Locate the cell with the specified text and output its [X, Y] center coordinate. 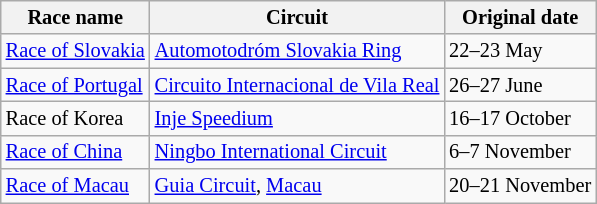
Circuito Internacional de Vila Real [298, 85]
Race of China [76, 152]
Race of Korea [76, 118]
20–21 November [520, 186]
Guia Circuit, Macau [298, 186]
26–27 June [520, 85]
Original date [520, 17]
6–7 November [520, 152]
22–23 May [520, 51]
Race of Portugal [76, 85]
Ningbo International Circuit [298, 152]
Inje Speedium [298, 118]
Race name [76, 17]
16–17 October [520, 118]
Automotodróm Slovakia Ring [298, 51]
Circuit [298, 17]
Race of Slovakia [76, 51]
Race of Macau [76, 186]
